Scan for the cell matching the given text and deliver its (X, Y) coordinate at center. 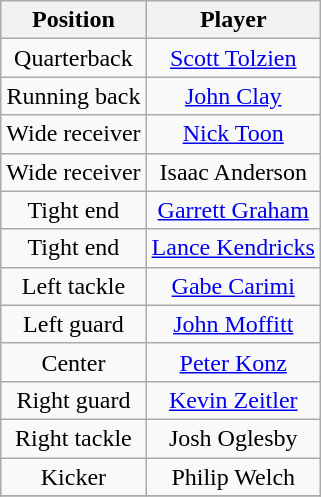
Lance Kendricks (233, 248)
John Moffitt (233, 324)
Nick Toon (233, 134)
Right guard (74, 400)
Kevin Zeitler (233, 400)
Garrett Graham (233, 210)
Josh Oglesby (233, 438)
Isaac Anderson (233, 172)
Left guard (74, 324)
Quarterback (74, 58)
Gabe Carimi (233, 286)
Kicker (74, 477)
Right tackle (74, 438)
Left tackle (74, 286)
Philip Welch (233, 477)
Running back (74, 96)
Peter Konz (233, 362)
Position (74, 20)
John Clay (233, 96)
Player (233, 20)
Scott Tolzien (233, 58)
Center (74, 362)
